Capture the cell that displays the provided text and extract its (x, y) central coordinate. 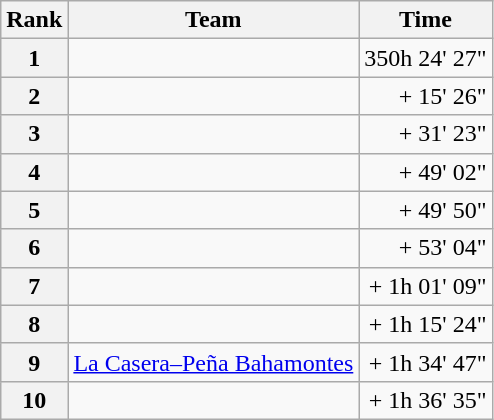
5 (34, 210)
La Casera–Peña Bahamontes (214, 362)
350h 24' 27" (426, 58)
+ 53' 04" (426, 248)
+ 15' 26" (426, 96)
+ 1h 15' 24" (426, 324)
Rank (34, 20)
+ 1h 36' 35" (426, 400)
+ 1h 01' 09" (426, 286)
Team (214, 20)
+ 49' 02" (426, 172)
2 (34, 96)
+ 1h 34' 47" (426, 362)
+ 31' 23" (426, 134)
Time (426, 20)
7 (34, 286)
1 (34, 58)
6 (34, 248)
10 (34, 400)
+ 49' 50" (426, 210)
8 (34, 324)
4 (34, 172)
3 (34, 134)
9 (34, 362)
